Find where the given text appears and provide that cell's center as (x, y) coordinate. 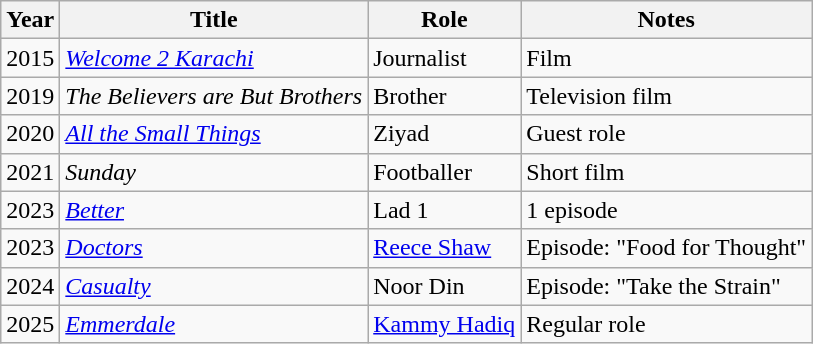
Ziyad (444, 134)
2021 (30, 172)
Doctors (214, 248)
Guest role (666, 134)
Film (666, 58)
Sunday (214, 172)
All the Small Things (214, 134)
2019 (30, 96)
Casualty (214, 286)
Reece Shaw (444, 248)
Episode: "Food for Thought" (666, 248)
Episode: "Take the Strain" (666, 286)
Television film (666, 96)
Notes (666, 20)
Noor Din (444, 286)
Short film (666, 172)
The Believers are But Brothers (214, 96)
Emmerdale (214, 324)
Title (214, 20)
Kammy Hadiq (444, 324)
Year (30, 20)
Welcome 2 Karachi (214, 58)
2025 (30, 324)
Role (444, 20)
Brother (444, 96)
Lad 1 (444, 210)
1 episode (666, 210)
2024 (30, 286)
Regular role (666, 324)
Journalist (444, 58)
Better (214, 210)
2020 (30, 134)
Footballer (444, 172)
2015 (30, 58)
